Identify which cell holds the provided text, then report its [x, y] central coordinate. 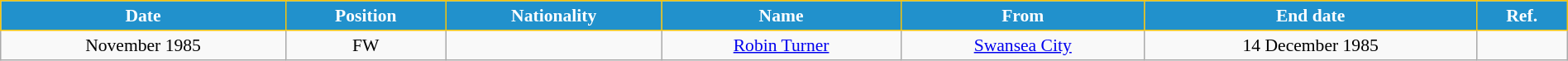
Date [143, 16]
FW [366, 45]
Name [781, 16]
End date [1310, 16]
Swansea City [1022, 45]
14 December 1985 [1310, 45]
From [1022, 16]
Robin Turner [781, 45]
Nationality [553, 16]
Position [366, 16]
Ref. [1522, 16]
November 1985 [143, 45]
